Locate the cell with the specified text and output its [X, Y] center coordinate. 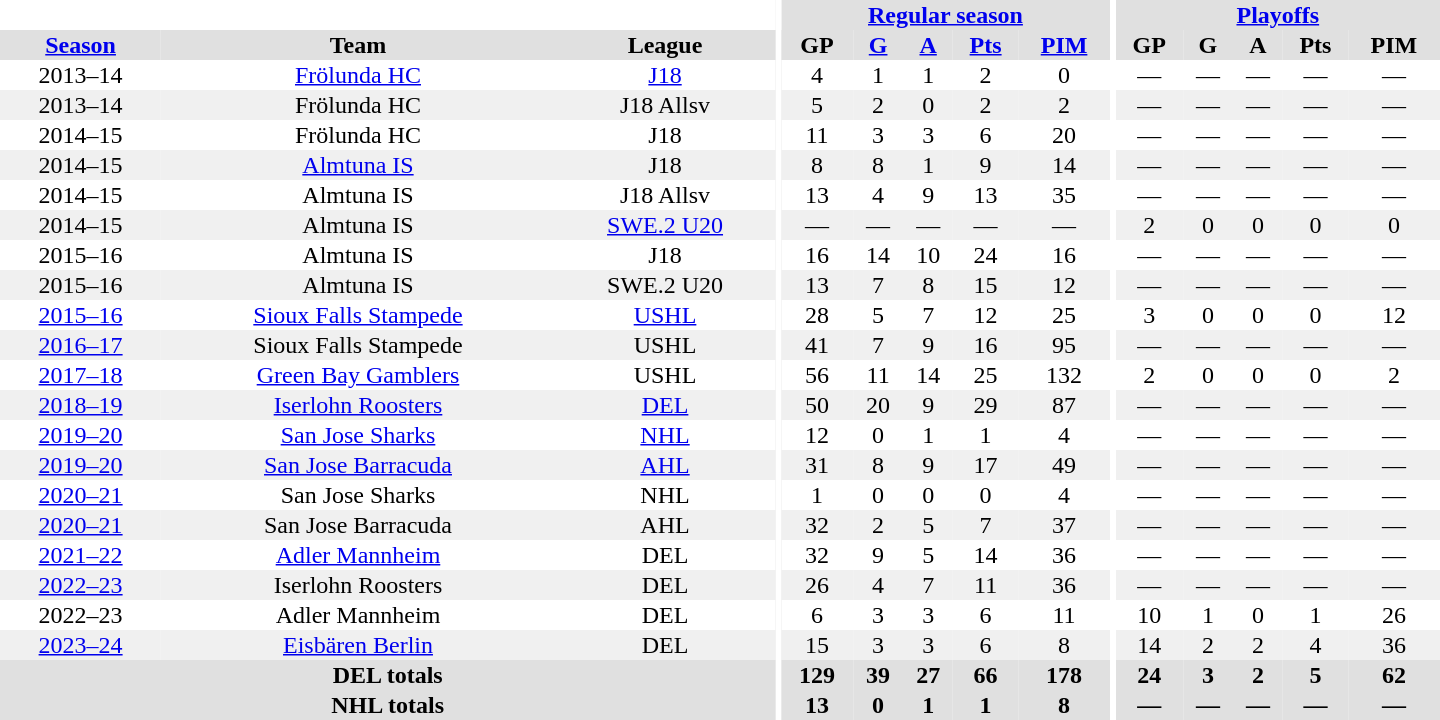
DEL totals [388, 675]
28 [817, 315]
Eisbären Berlin [358, 645]
29 [986, 405]
17 [986, 465]
39 [878, 675]
37 [1064, 525]
132 [1064, 375]
62 [1394, 675]
95 [1064, 345]
49 [1064, 465]
Team [358, 45]
Season [80, 45]
2017–18 [80, 375]
129 [817, 675]
41 [817, 345]
35 [1064, 195]
2021–22 [80, 555]
178 [1064, 675]
66 [986, 675]
27 [928, 675]
87 [1064, 405]
31 [817, 465]
2016–17 [80, 345]
50 [817, 405]
56 [817, 375]
Playoffs [1278, 15]
2023–24 [80, 645]
NHL totals [388, 705]
Regular season [946, 15]
Green Bay Gamblers [358, 375]
League [666, 45]
2018–19 [80, 405]
